Identify which cell holds the provided text, then report its (X, Y) central coordinate. 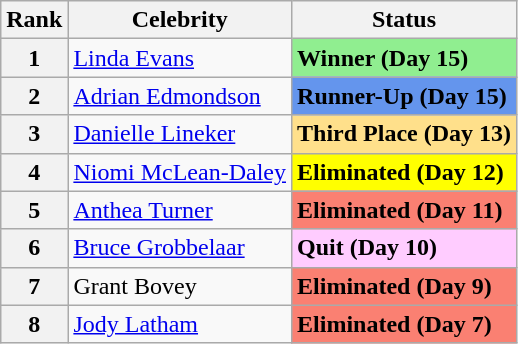
Linda Evans (180, 58)
5 (34, 210)
1 (34, 58)
Anthea Turner (180, 210)
Eliminated (Day 9) (404, 286)
3 (34, 134)
6 (34, 248)
Adrian Edmondson (180, 96)
Eliminated (Day 12) (404, 172)
Danielle Lineker (180, 134)
Jody Latham (180, 324)
Niomi McLean-Daley (180, 172)
Third Place (Day 13) (404, 134)
Eliminated (Day 11) (404, 210)
Eliminated (Day 7) (404, 324)
Celebrity (180, 20)
4 (34, 172)
8 (34, 324)
Bruce Grobbelaar (180, 248)
Rank (34, 20)
Quit (Day 10) (404, 248)
Status (404, 20)
Runner-Up (Day 15) (404, 96)
Winner (Day 15) (404, 58)
Grant Bovey (180, 286)
2 (34, 96)
7 (34, 286)
